Output the (x, y) coordinate of the center of the cell containing the given text.  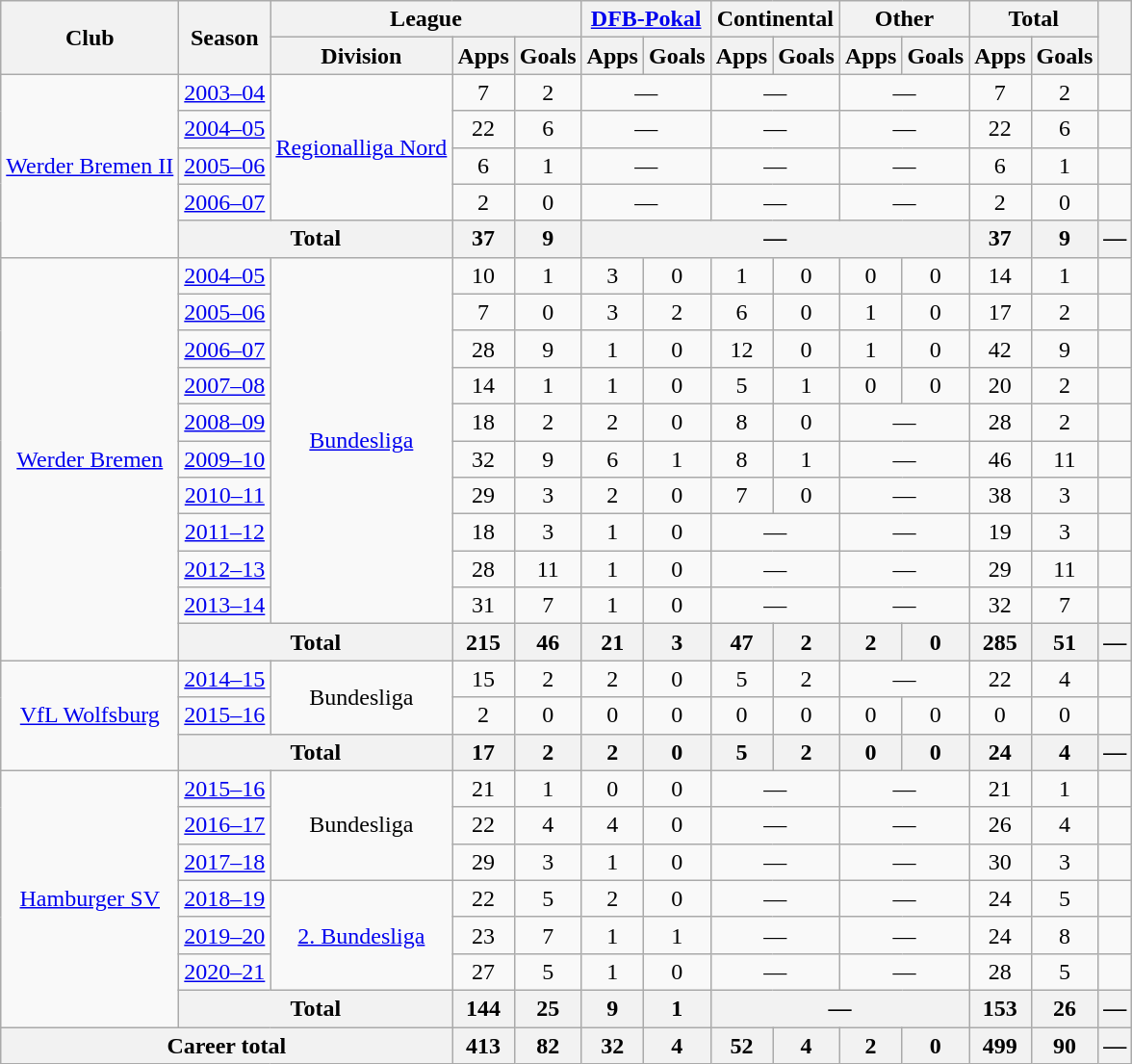
Division (362, 56)
153 (1000, 1008)
2014–15 (225, 679)
10 (483, 275)
27 (483, 972)
DFB-Pokal (646, 19)
Other (904, 19)
42 (1000, 349)
2012–13 (225, 569)
2020–21 (225, 972)
2010–11 (225, 496)
20 (1000, 385)
Season (225, 38)
2018–19 (225, 898)
47 (741, 642)
2008–09 (225, 422)
2009–10 (225, 459)
144 (483, 1008)
19 (1000, 532)
413 (483, 1045)
Werder Bremen (90, 458)
VfL Wolfsburg (90, 715)
25 (548, 1008)
Werder Bremen II (90, 166)
Continental (775, 19)
31 (483, 606)
285 (1000, 642)
2007–08 (225, 385)
499 (1000, 1045)
52 (741, 1045)
82 (548, 1045)
2011–12 (225, 532)
23 (483, 935)
2. Bundesliga (362, 935)
12 (741, 349)
38 (1000, 496)
2003–04 (225, 92)
215 (483, 642)
Career total (227, 1045)
15 (483, 679)
Hamburger SV (90, 898)
Regionalliga Nord (362, 147)
30 (1000, 862)
2013–14 (225, 606)
2019–20 (225, 935)
90 (1065, 1045)
51 (1065, 642)
League (425, 19)
2017–18 (225, 862)
2016–17 (225, 825)
Club (90, 38)
